Scan for the cell matching the given text and deliver its (X, Y) coordinate at center. 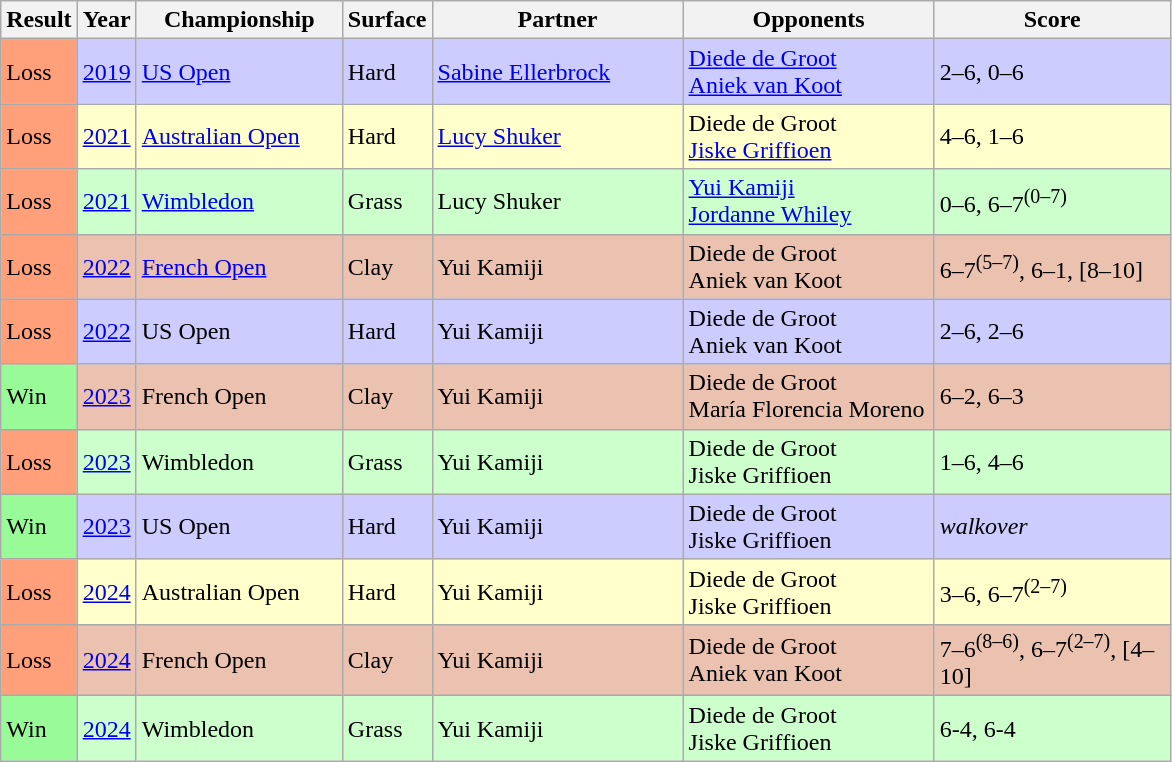
2019 (106, 72)
4–6, 1–6 (1052, 136)
Yui Kamiji Jordanne Whiley (808, 202)
6-4, 6-4 (1052, 728)
Year (106, 20)
0–6, 6–7(0–7) (1052, 202)
Surface (387, 20)
7–6(8–6), 6–7(2–7), [4–10] (1052, 660)
walkover (1052, 526)
2–6, 0–6 (1052, 72)
6–2, 6–3 (1052, 396)
3–6, 6–7(2–7) (1052, 592)
Partner (558, 20)
Result (39, 20)
6–7(5–7), 6–1, [8–10] (1052, 266)
Championship (239, 20)
Diede de Groot María Florencia Moreno (808, 396)
Opponents (808, 20)
Score (1052, 20)
Sabine Ellerbrock (558, 72)
1–6, 4–6 (1052, 462)
2–6, 2–6 (1052, 332)
